Find where the given text appears and provide that cell's center as (X, Y) coordinate. 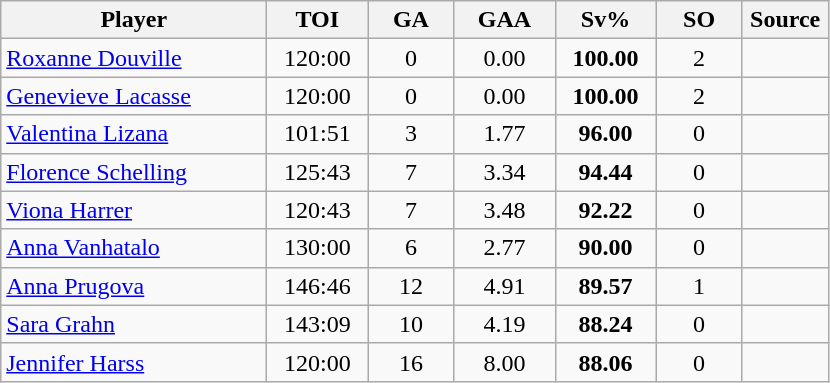
3 (411, 134)
3.48 (504, 210)
GA (411, 20)
6 (411, 248)
101:51 (318, 134)
3.34 (504, 172)
Source (785, 20)
96.00 (606, 134)
88.24 (606, 324)
8.00 (504, 362)
88.06 (606, 362)
GAA (504, 20)
16 (411, 362)
4.91 (504, 286)
Roxanne Douville (134, 58)
130:00 (318, 248)
Sv% (606, 20)
Jennifer Harss (134, 362)
90.00 (606, 248)
Florence Schelling (134, 172)
TOI (318, 20)
SO (699, 20)
120:43 (318, 210)
Anna Prugova (134, 286)
94.44 (606, 172)
Valentina Lizana (134, 134)
Viona Harrer (134, 210)
4.19 (504, 324)
12 (411, 286)
146:46 (318, 286)
2.77 (504, 248)
10 (411, 324)
143:09 (318, 324)
Anna Vanhatalo (134, 248)
89.57 (606, 286)
Sara Grahn (134, 324)
Genevieve Lacasse (134, 96)
1.77 (504, 134)
125:43 (318, 172)
92.22 (606, 210)
1 (699, 286)
Player (134, 20)
